From the cell containing the given text, extract its center point as [X, Y] coordinate. 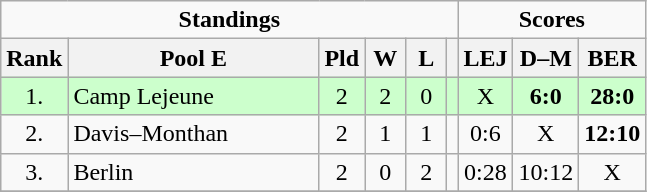
Davis–Monthan [194, 134]
3. [34, 172]
Standings [230, 20]
0:6 [486, 134]
12:10 [612, 134]
Berlin [194, 172]
6:0 [546, 96]
D–M [546, 58]
Scores [552, 20]
Pool E [194, 58]
0:28 [486, 172]
LEJ [486, 58]
W [386, 58]
2. [34, 134]
28:0 [612, 96]
Rank [34, 58]
Camp Lejeune [194, 96]
Pld [342, 58]
1. [34, 96]
BER [612, 58]
L [426, 58]
10:12 [546, 172]
